Output the [x, y] coordinate of the center of the cell containing the given text.  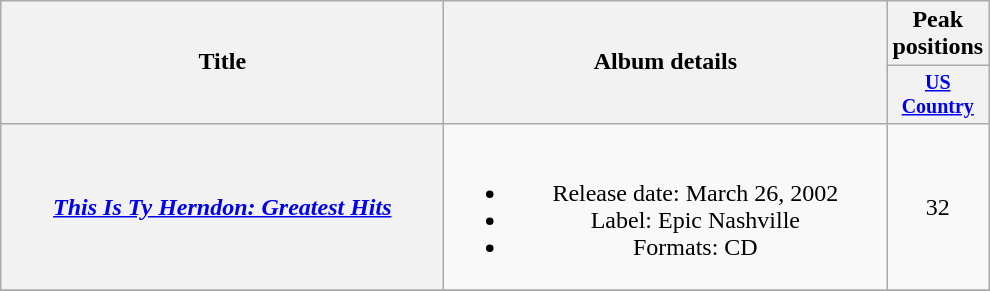
Peak positions [938, 34]
Title [222, 62]
32 [938, 206]
This Is Ty Herndon: Greatest Hits [222, 206]
Album details [666, 62]
US Country [938, 94]
Release date: March 26, 2002Label: Epic NashvilleFormats: CD [666, 206]
